Find where the given text appears and provide that cell's center as [X, Y] coordinate. 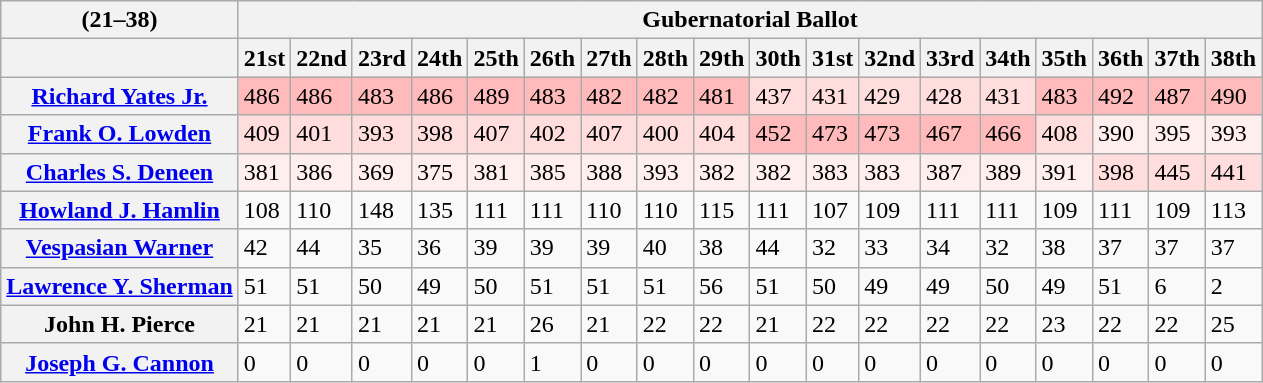
452 [778, 134]
Lawrence Y. Sherman [120, 286]
37th [1177, 58]
21st [264, 58]
35th [1064, 58]
30th [778, 58]
113 [1233, 210]
Vespasian Warner [120, 248]
481 [722, 96]
428 [950, 96]
429 [890, 96]
26th [552, 58]
33 [890, 248]
375 [439, 172]
135 [439, 210]
42 [264, 248]
23rd [382, 58]
386 [322, 172]
408 [1064, 134]
Joseph G. Cannon [120, 362]
40 [665, 248]
22nd [322, 58]
391 [1064, 172]
401 [322, 134]
Howland J. Hamlin [120, 210]
28th [665, 58]
36 [439, 248]
387 [950, 172]
31st [832, 58]
437 [778, 96]
445 [1177, 172]
404 [722, 134]
369 [382, 172]
108 [264, 210]
492 [1120, 96]
441 [1233, 172]
25 [1233, 324]
400 [665, 134]
34 [950, 248]
26 [552, 324]
56 [722, 286]
6 [1177, 286]
402 [552, 134]
388 [609, 172]
25th [496, 58]
27th [609, 58]
(21–38) [120, 20]
Richard Yates Jr. [120, 96]
32nd [890, 58]
36th [1120, 58]
33rd [950, 58]
390 [1120, 134]
Charles S. Deneen [120, 172]
467 [950, 134]
29th [722, 58]
Gubernatorial Ballot [750, 20]
490 [1233, 96]
Frank O. Lowden [120, 134]
1 [552, 362]
34th [1008, 58]
148 [382, 210]
389 [1008, 172]
115 [722, 210]
385 [552, 172]
107 [832, 210]
24th [439, 58]
38th [1233, 58]
409 [264, 134]
35 [382, 248]
395 [1177, 134]
489 [496, 96]
23 [1064, 324]
2 [1233, 286]
John H. Pierce [120, 324]
466 [1008, 134]
487 [1177, 96]
